Return (X, Y) of the center of cell containing provided text 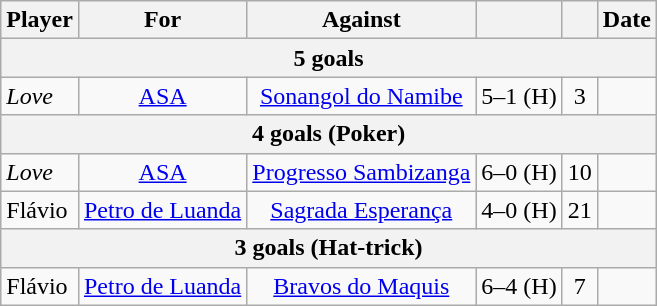
Progresso Sambizanga (362, 172)
5–1 (H) (519, 96)
Sonangol do Namibe (362, 96)
Against (362, 20)
Sagrada Esperança (362, 210)
6–0 (H) (519, 172)
3 (580, 96)
21 (580, 210)
For (162, 20)
4–0 (H) (519, 210)
Date (626, 20)
10 (580, 172)
3 goals (Hat-trick) (329, 248)
6–4 (H) (519, 286)
5 goals (329, 58)
Player (40, 20)
4 goals (Poker) (329, 134)
Bravos do Maquis (362, 286)
7 (580, 286)
